Detect which cell encompasses the target text, then output its [X, Y] center coordinate. 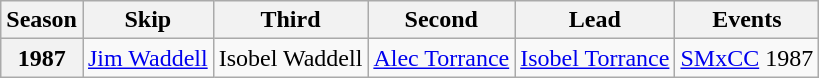
Isobel Torrance [595, 58]
Third [290, 20]
Jim Waddell [148, 58]
Season [42, 20]
Second [442, 20]
Lead [595, 20]
Skip [148, 20]
SMxCC 1987 [747, 58]
Alec Torrance [442, 58]
Isobel Waddell [290, 58]
Events [747, 20]
1987 [42, 58]
